From the cell containing the given text, extract its center point as (x, y) coordinate. 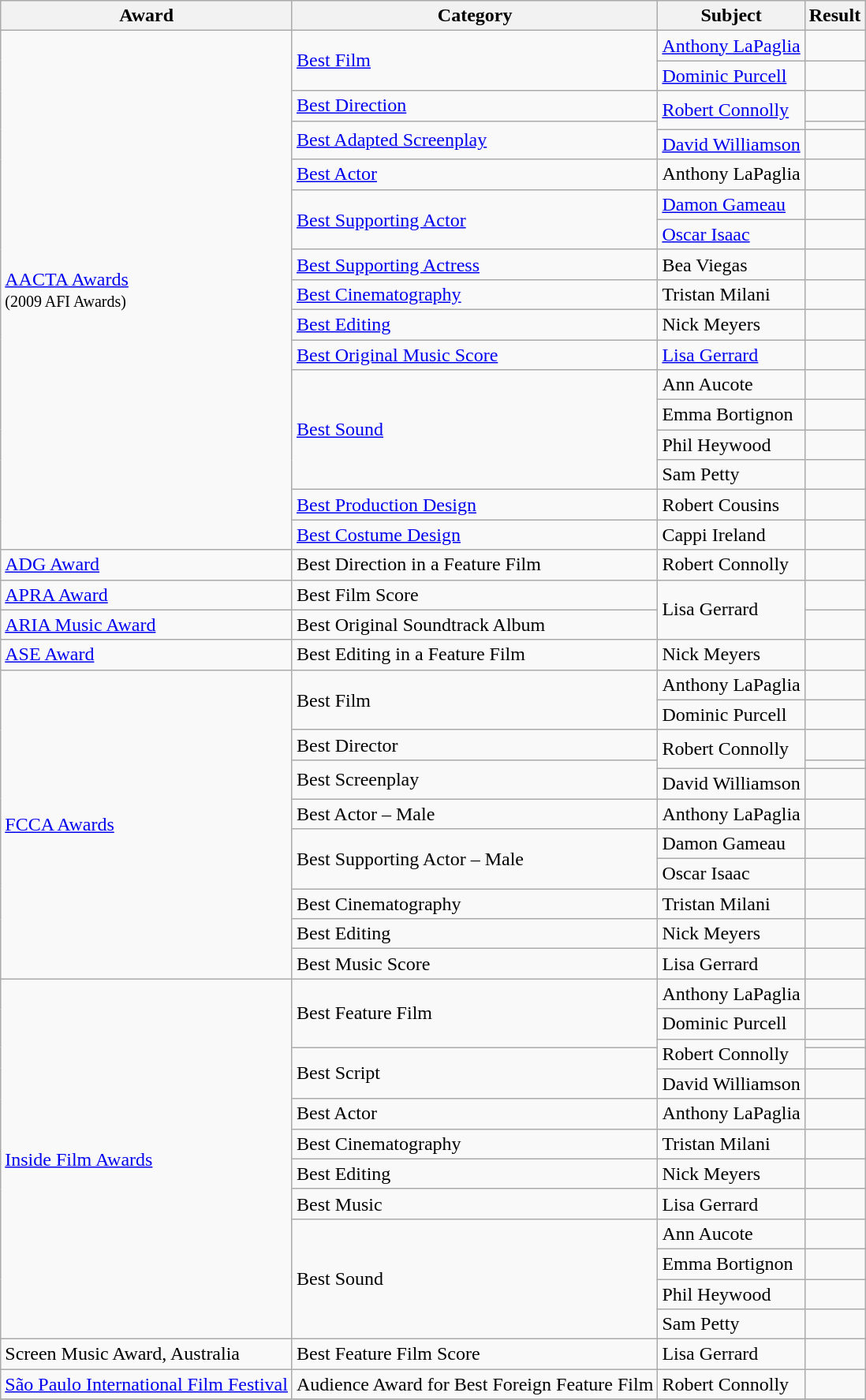
Bea Viegas (731, 264)
Best Costume Design (475, 535)
Best Director (475, 745)
Best Supporting Actress (475, 264)
Best Direction (475, 106)
Screen Music Award, Australia (147, 1354)
Cappi Ireland (731, 535)
ASE Award (147, 655)
Best Screenplay (475, 779)
Audience Award for Best Foreign Feature Film (475, 1384)
Best Production Design (475, 505)
Best Script (475, 1073)
Best Actor – Male (475, 813)
ARIA Music Award (147, 625)
Best Feature Film (475, 1013)
FCCA Awards (147, 824)
Best Supporting Actor (475, 219)
Best Feature Film Score (475, 1354)
Robert Cousins (731, 505)
AACTA Awards(2009 AFI Awards) (147, 290)
Best Film Score (475, 595)
Best Supporting Actor – Male (475, 859)
Subject (731, 16)
São Paulo International Film Festival (147, 1384)
Best Original Soundtrack Album (475, 625)
Result (834, 16)
ADG Award (147, 565)
Award (147, 16)
Category (475, 16)
Best Music Score (475, 964)
Best Direction in a Feature Film (475, 565)
Inside Film Awards (147, 1159)
Best Original Music Score (475, 354)
APRA Award (147, 595)
Best Editing in a Feature Film (475, 655)
Best Music (475, 1204)
Best Adapted Screenplay (475, 140)
